Output the [X, Y] coordinate of the center of the cell containing the given text.  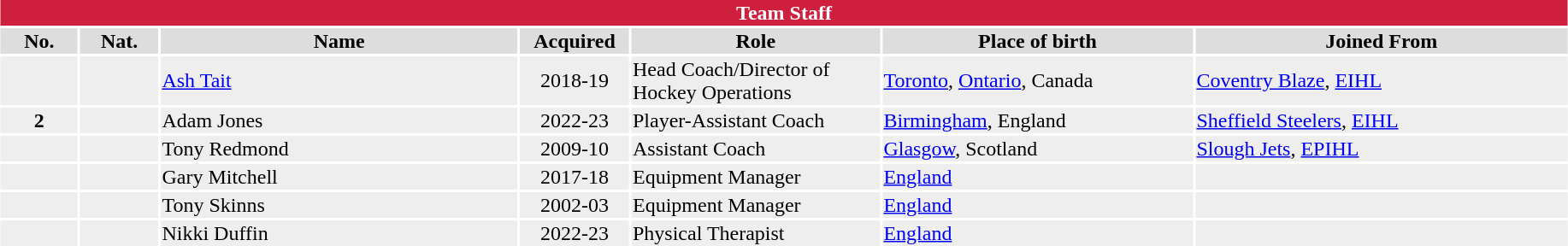
Nat. [120, 41]
Joined From [1382, 41]
Physical Therapist [755, 233]
Gary Mitchell [339, 177]
Tony Skinns [339, 205]
No. [39, 41]
Toronto, Ontario, Canada [1038, 80]
Team Staff [783, 13]
Birmingham, England [1038, 120]
2018-19 [575, 80]
Slough Jets, EPIHL [1382, 149]
Glasgow, Scotland [1038, 149]
2009-10 [575, 149]
Player-Assistant Coach [755, 120]
Assistant Coach [755, 149]
Acquired [575, 41]
Adam Jones [339, 120]
2017-18 [575, 177]
2 [39, 120]
Coventry Blaze, EIHL [1382, 80]
Ash Tait [339, 80]
Sheffield Steelers, EIHL [1382, 120]
Tony Redmond [339, 149]
Place of birth [1038, 41]
Role [755, 41]
2002-03 [575, 205]
Head Coach/Director of Hockey Operations [755, 80]
Nikki Duffin [339, 233]
Name [339, 41]
